Identify which cell holds the provided text, then report its [X, Y] central coordinate. 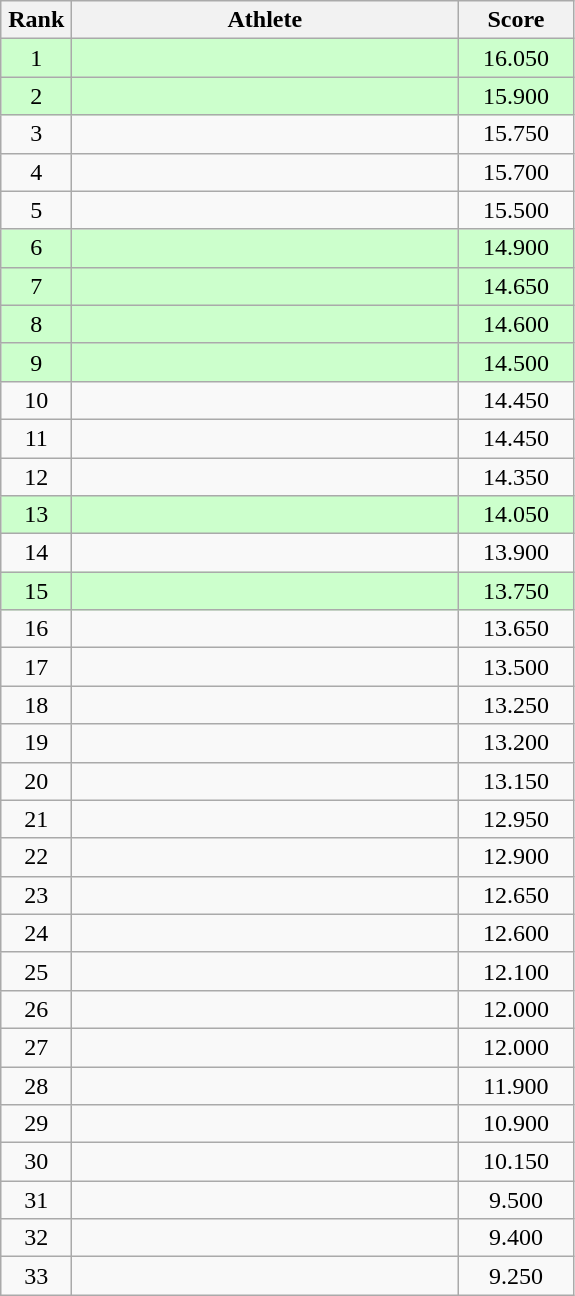
19 [36, 743]
2 [36, 96]
24 [36, 933]
7 [36, 286]
22 [36, 857]
12 [36, 477]
3 [36, 134]
11 [36, 438]
13.250 [516, 705]
25 [36, 971]
9.400 [516, 1238]
29 [36, 1124]
10 [36, 400]
11.900 [516, 1085]
5 [36, 210]
26 [36, 1009]
12.950 [516, 819]
30 [36, 1162]
13.650 [516, 629]
9.500 [516, 1200]
15.500 [516, 210]
9.250 [516, 1276]
14.500 [516, 362]
13 [36, 515]
14.050 [516, 515]
21 [36, 819]
27 [36, 1047]
33 [36, 1276]
14.900 [516, 248]
32 [36, 1238]
13.500 [516, 667]
14.600 [516, 324]
1 [36, 58]
12.650 [516, 895]
15.750 [516, 134]
Score [516, 20]
Rank [36, 20]
13.150 [516, 781]
6 [36, 248]
9 [36, 362]
10.900 [516, 1124]
14.650 [516, 286]
8 [36, 324]
13.200 [516, 743]
12.100 [516, 971]
23 [36, 895]
13.750 [516, 591]
10.150 [516, 1162]
15.700 [516, 172]
14.350 [516, 477]
20 [36, 781]
18 [36, 705]
14 [36, 553]
4 [36, 172]
16 [36, 629]
Athlete [265, 20]
15 [36, 591]
17 [36, 667]
16.050 [516, 58]
12.600 [516, 933]
13.900 [516, 553]
28 [36, 1085]
15.900 [516, 96]
31 [36, 1200]
12.900 [516, 857]
